Locate the cell with the specified text and output its [x, y] center coordinate. 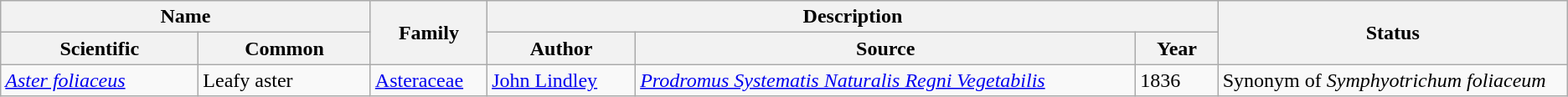
Leafy aster [285, 80]
John Lindley [561, 80]
Source [886, 48]
Common [285, 48]
Family [429, 33]
Synonym of Symphyotrichum foliaceum [1392, 80]
Prodromus Systematis Naturalis Regni Vegetabilis [886, 80]
Year [1177, 48]
Scientific [100, 48]
Status [1392, 33]
Author [561, 48]
Asteraceae [429, 80]
Aster foliaceus [100, 80]
Description [853, 17]
1836 [1177, 80]
Name [186, 17]
